Determine the [X, Y] coordinate at the center of the cell enclosing the given text.  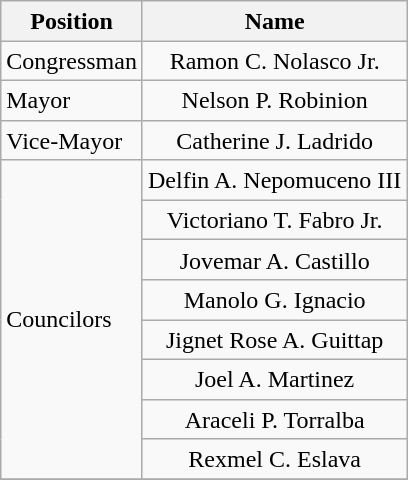
Manolo G. Ignacio [274, 300]
Nelson P. Robinion [274, 100]
Jovemar A. Castillo [274, 260]
Name [274, 21]
Ramon C. Nolasco Jr. [274, 61]
Position [72, 21]
Delfin A. Nepomuceno III [274, 180]
Rexmel C. Eslava [274, 459]
Congressman [72, 61]
Vice-Mayor [72, 140]
Victoriano T. Fabro Jr. [274, 220]
Jignet Rose A. Guittap [274, 340]
Araceli P. Torralba [274, 419]
Councilors [72, 320]
Mayor [72, 100]
Joel A. Martinez [274, 379]
Catherine J. Ladrido [274, 140]
